Return (x, y) of the center of cell containing provided text 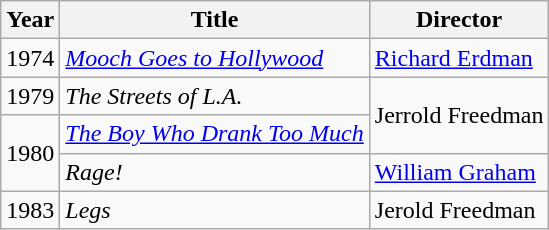
Year (30, 20)
Richard Erdman (459, 58)
Rage! (214, 172)
The Streets of L.A. (214, 96)
The Boy Who Drank Too Much (214, 134)
1983 (30, 210)
Jerold Freedman (459, 210)
1979 (30, 96)
Title (214, 20)
1980 (30, 153)
Director (459, 20)
Legs (214, 210)
Jerrold Freedman (459, 115)
Mooch Goes to Hollywood (214, 58)
1974 (30, 58)
William Graham (459, 172)
